Search for the cell housing the specified text and yield its (x, y) center coordinate. 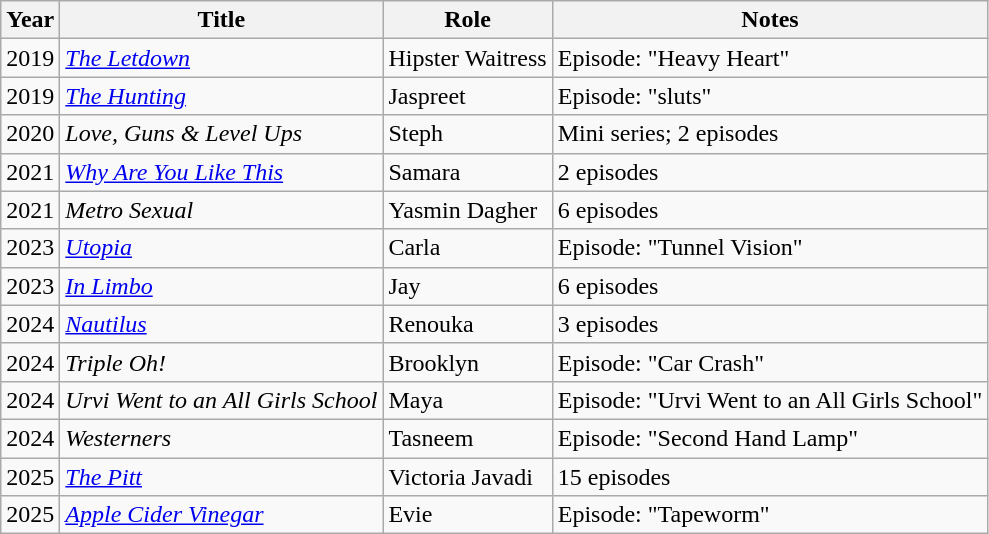
3 episodes (770, 324)
Steph (468, 134)
Samara (468, 172)
Maya (468, 400)
Year (30, 20)
The Pitt (222, 477)
Role (468, 20)
Brooklyn (468, 362)
Evie (468, 515)
Episode: "Urvi Went to an All Girls School" (770, 400)
Hipster Waitress (468, 58)
The Letdown (222, 58)
Apple Cider Vinegar (222, 515)
Renouka (468, 324)
In Limbo (222, 286)
Title (222, 20)
The Hunting (222, 96)
Metro Sexual (222, 210)
Episode: "Heavy Heart" (770, 58)
Urvi Went to an All Girls School (222, 400)
Jaspreet (468, 96)
Episode: "Second Hand Lamp" (770, 438)
Mini series; 2 episodes (770, 134)
Episode: "sluts" (770, 96)
Yasmin Dagher (468, 210)
Westerners (222, 438)
Victoria Javadi (468, 477)
Episode: "Tapeworm" (770, 515)
Notes (770, 20)
Why Are You Like This (222, 172)
Carla (468, 248)
2 episodes (770, 172)
Nautilus (222, 324)
Episode: "Car Crash" (770, 362)
Episode: "Tunnel Vision" (770, 248)
Triple Oh! (222, 362)
Utopia (222, 248)
Love, Guns & Level Ups (222, 134)
2020 (30, 134)
Jay (468, 286)
15 episodes (770, 477)
Tasneem (468, 438)
